Scan for the cell matching the given text and deliver its (X, Y) coordinate at center. 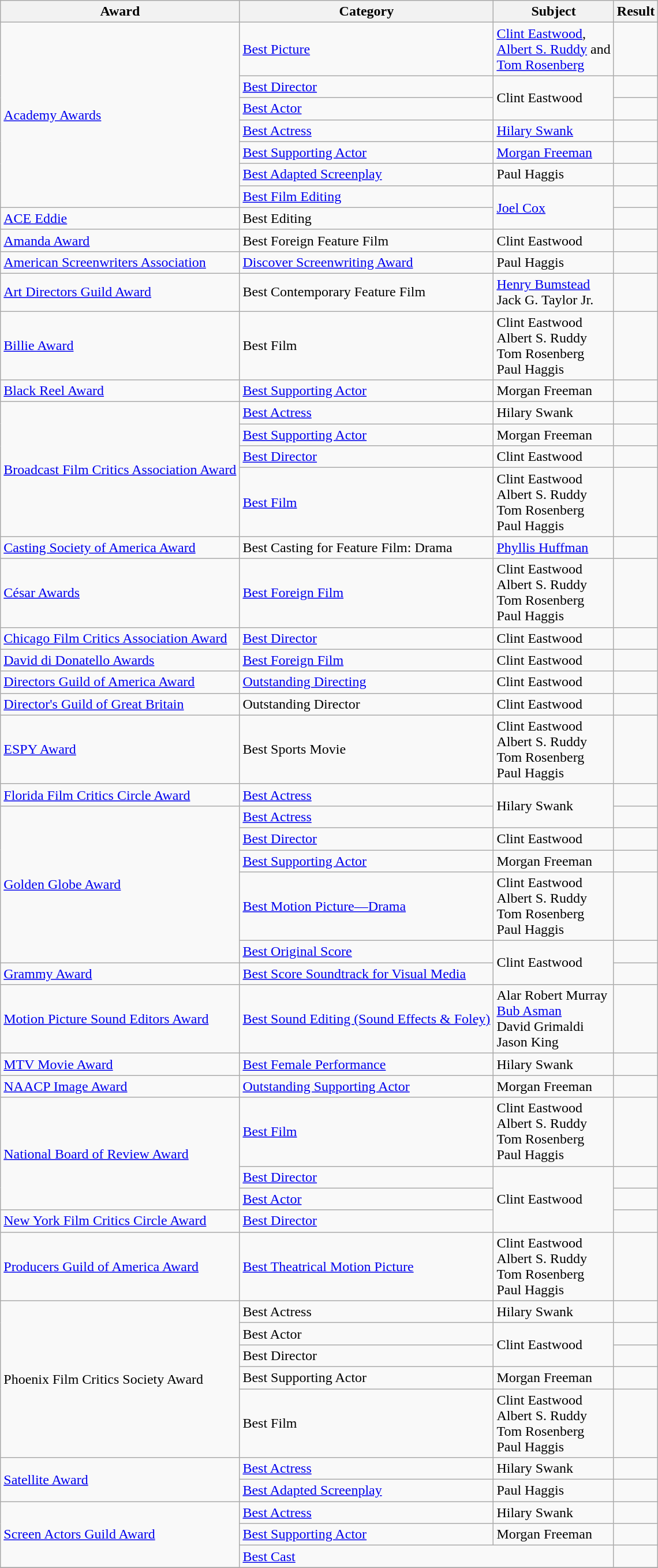
Amanda Award (120, 240)
MTV Movie Award (120, 1064)
Subject (554, 12)
Award (120, 12)
Screen Actors Guild Award (120, 1535)
Phoenix Film Critics Society Award (120, 1379)
Casting Society of America Award (120, 548)
Directors Guild of America Award (120, 682)
Motion Picture Sound Editors Award (120, 1019)
Best Contemporary Feature Film (367, 292)
ESPY Award (120, 750)
Best Score Soundtrack for Visual Media (367, 974)
Alar Robert Murray Bub Asman David Grimaldi Jason King (554, 1019)
Director's Guild of Great Britain (120, 704)
Phyllis Huffman (554, 548)
Best Motion Picture—Drama (367, 907)
Outstanding Supporting Actor (367, 1086)
Art Directors Guild Award (120, 292)
Result (635, 12)
Academy Awards (120, 115)
Best Film Editing (367, 196)
National Board of Review Award (120, 1154)
Best Theatrical Motion Picture (367, 1266)
David di Donatello Awards (120, 660)
Clint Eastwood, Albert S. Ruddy and Tom Rosenberg (554, 49)
Billie Award (120, 345)
Joel Cox (554, 207)
Best Foreign Feature Film (367, 240)
Producers Guild of America Award (120, 1266)
César Awards (120, 593)
NAACP Image Award (120, 1086)
Best Sports Movie (367, 750)
Black Reel Award (120, 391)
Best Sound Editing (Sound Effects & Foley) (367, 1019)
Category (367, 12)
Satellite Award (120, 1480)
Henry Bumstead Jack G. Taylor Jr. (554, 292)
ACE Eddie (120, 218)
Florida Film Critics Circle Award (120, 795)
Golden Globe Award (120, 884)
Outstanding Directing (367, 682)
New York Film Critics Circle Award (120, 1221)
Best Picture (367, 49)
Chicago Film Critics Association Award (120, 638)
Best Cast (427, 1556)
American Screenwriters Association (120, 262)
Best Casting for Feature Film: Drama (367, 548)
Discover Screenwriting Award (367, 262)
Best Female Performance (367, 1064)
Broadcast Film Critics Association Award (120, 469)
Best Editing (367, 218)
Grammy Award (120, 974)
Outstanding Director (367, 704)
Best Original Score (367, 952)
